Locate the cell with the specified text and output its [X, Y] center coordinate. 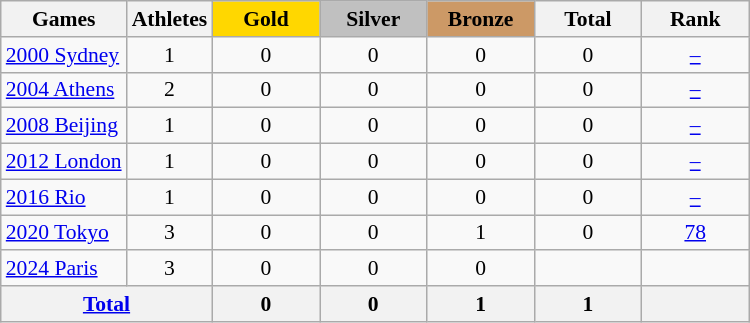
Games [64, 19]
2024 Paris [64, 269]
Athletes [170, 19]
Rank [696, 19]
Gold [266, 19]
2004 Athens [64, 90]
Silver [374, 19]
2000 Sydney [64, 55]
2020 Tokyo [64, 233]
78 [696, 233]
Bronze [480, 19]
2016 Rio [64, 197]
2012 London [64, 162]
2 [170, 90]
2008 Beijing [64, 126]
